Find where the given text appears and provide that cell's center as [X, Y] coordinate. 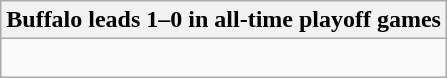
Buffalo leads 1–0 in all-time playoff games [224, 20]
